Search for the cell housing the specified text and yield its (x, y) center coordinate. 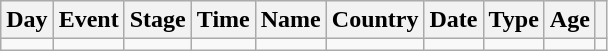
Age (570, 20)
Date (454, 20)
Event (88, 20)
Day (27, 20)
Name (290, 20)
Country (375, 20)
Time (223, 20)
Stage (158, 20)
Type (514, 20)
